Find where the given text appears and provide that cell's center as (x, y) coordinate. 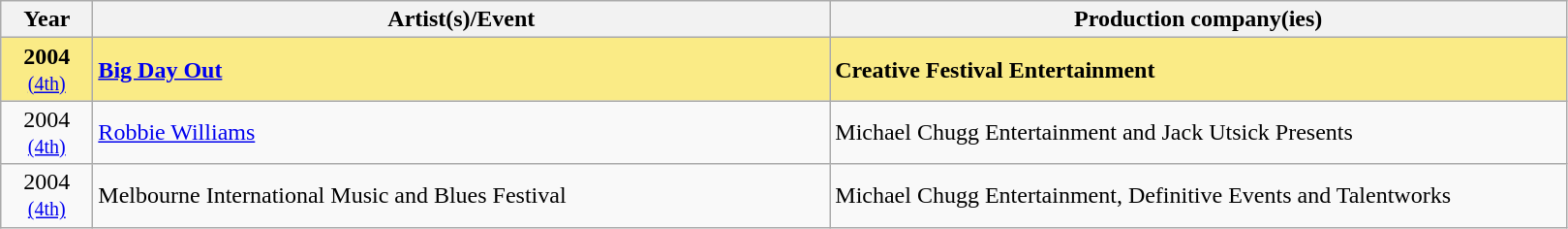
Creative Festival Entertainment (1199, 70)
Melbourne International Music and Blues Festival (461, 196)
Big Day Out (461, 70)
Michael Chugg Entertainment, Definitive Events and Talentworks (1199, 196)
Artist(s)/Event (461, 19)
Year (46, 19)
Robbie Williams (461, 132)
Production company(ies) (1199, 19)
Michael Chugg Entertainment and Jack Utsick Presents (1199, 132)
